From the cell containing the given text, extract its center point as [X, Y] coordinate. 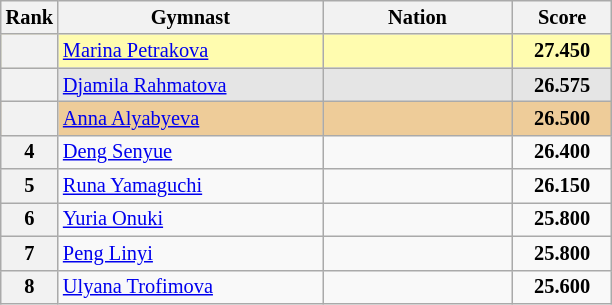
Nation [418, 17]
Rank [30, 17]
Peng Linyi [190, 253]
8 [30, 287]
27.450 [562, 51]
Deng Senyue [190, 152]
Score [562, 17]
Ulyana Trofimova [190, 287]
26.575 [562, 85]
Gymnast [190, 17]
6 [30, 219]
Anna Alyabyeva [190, 118]
Runa Yamaguchi [190, 186]
7 [30, 253]
5 [30, 186]
Marina Petrakova [190, 51]
Djamila Rahmatova [190, 85]
4 [30, 152]
26.150 [562, 186]
25.600 [562, 287]
26.400 [562, 152]
26.500 [562, 118]
Yuria Onuki [190, 219]
